Return (x, y) of the center of cell containing provided text 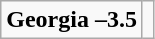
Georgia –3.5 (72, 19)
